Capture the cell that displays the provided text and extract its (X, Y) central coordinate. 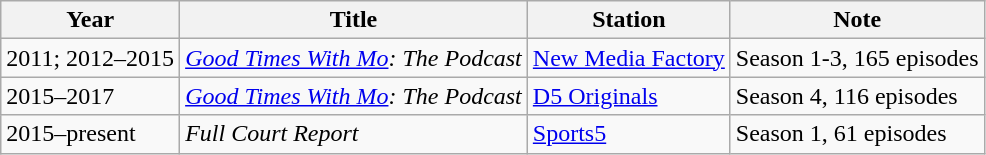
Station (628, 20)
New Media Factory (628, 58)
Title (354, 20)
Season 4, 116 episodes (857, 96)
Year (90, 20)
2011; 2012–2015 (90, 58)
Full Court Report (354, 134)
2015–2017 (90, 96)
2015–present (90, 134)
Sports5 (628, 134)
Season 1-3, 165 episodes (857, 58)
D5 Originals (628, 96)
Season 1, 61 episodes (857, 134)
Note (857, 20)
